Find where the given text appears and provide that cell's center as (X, Y) coordinate. 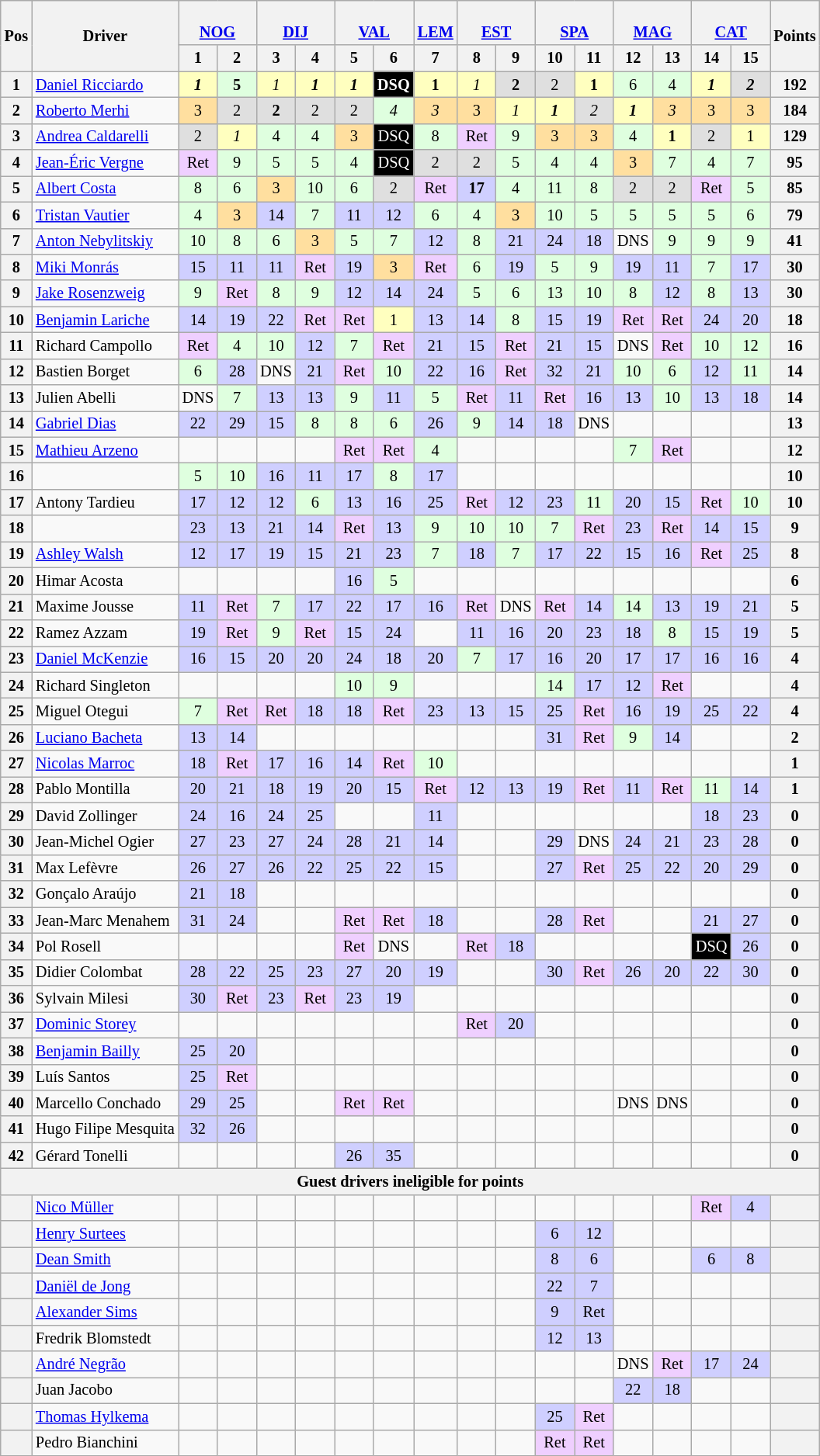
VAL (374, 23)
Jean-Marc Menahem (106, 920)
Pedro Bianchini (106, 1443)
Points (795, 36)
Albert Costa (106, 189)
Richard Campollo (106, 345)
DIJ (295, 23)
Nicolas Marroc (106, 764)
184 (795, 110)
Pablo Montilla (106, 789)
Henry Surtees (106, 1234)
Benjamin Bailly (106, 1051)
Pol Rosell (106, 946)
SPA (575, 23)
Luís Santos (106, 1077)
37 (16, 1024)
Daniel McKenzie (106, 659)
Ramez Azzam (106, 633)
Marcello Conchado (106, 1103)
André Negrão (106, 1364)
Miguel Otegui (106, 711)
Tristan Vautier (106, 215)
Didier Colombat (106, 972)
Julien Abelli (106, 398)
Benjamin Lariche (106, 320)
Anton Nebylitskiy (106, 241)
Gabriel Dias (106, 424)
EST (497, 23)
LEM (436, 23)
34 (16, 946)
Jean-Michel Ogier (106, 842)
Max Lefèvre (106, 868)
33 (16, 920)
Mathieu Arzeno (106, 450)
Antony Tardieu (106, 502)
Sylvain Milesi (106, 999)
Hugo Filipe Mesquita (106, 1129)
192 (795, 85)
Bastien Borget (106, 372)
Pos (16, 36)
Guest drivers ineligible for points (410, 1181)
42 (16, 1156)
Dean Smith (106, 1260)
Andrea Caldarelli (106, 137)
39 (16, 1077)
38 (16, 1051)
Gérard Tonelli (106, 1156)
CAT (731, 23)
95 (795, 163)
Jake Rosenzweig (106, 293)
Jean-Éric Vergne (106, 163)
Fredrik Blomstedt (106, 1338)
David Zollinger (106, 816)
Roberto Merhi (106, 110)
36 (16, 999)
Ashley Walsh (106, 554)
NOG (217, 23)
79 (795, 215)
Daniel Ricciardo (106, 85)
Daniël de Jong (106, 1286)
Thomas Hylkema (106, 1416)
Alexander Sims (106, 1312)
Luciano Bacheta (106, 737)
40 (16, 1103)
Driver (106, 36)
Dominic Storey (106, 1024)
Juan Jacobo (106, 1390)
Miki Monrás (106, 267)
Richard Singleton (106, 685)
Maxime Jousse (106, 607)
85 (795, 189)
Himar Acosta (106, 581)
Nico Müller (106, 1208)
Gonçalo Araújo (106, 894)
MAG (652, 23)
129 (795, 137)
